Return the [X, Y] coordinate for the center point of the cell that contains the specified text.  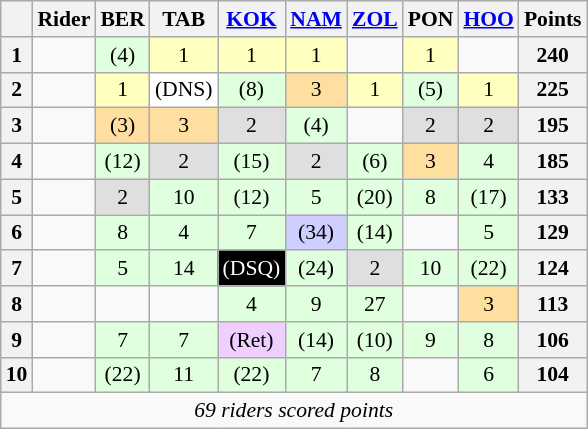
(24) [316, 269]
69 riders scored points [294, 411]
27 [375, 304]
(6) [375, 162]
(34) [316, 233]
185 [553, 162]
(15) [252, 162]
225 [553, 90]
129 [553, 233]
KOK [252, 19]
133 [553, 197]
(Ret) [252, 340]
240 [553, 55]
BER [122, 19]
HOO [488, 19]
TAB [184, 19]
(17) [488, 197]
NAM [316, 19]
(DSQ) [252, 269]
(10) [375, 340]
(DNS) [184, 90]
14 [184, 269]
(3) [122, 126]
Points [553, 19]
(20) [375, 197]
106 [553, 340]
(8) [252, 90]
124 [553, 269]
104 [553, 375]
11 [184, 375]
Rider [64, 19]
PON [431, 19]
195 [553, 126]
113 [553, 304]
(5) [431, 90]
ZOL [375, 19]
